Scan for the cell matching the given text and deliver its [X, Y] coordinate at center. 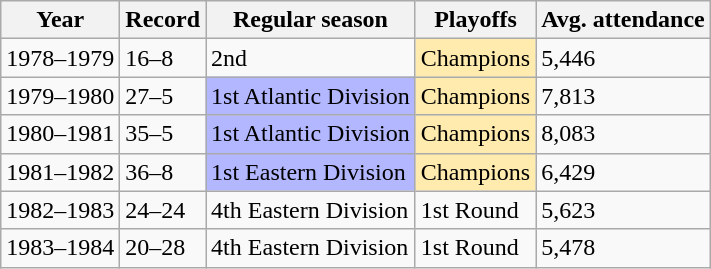
1983–1984 [60, 248]
7,813 [624, 96]
35–5 [163, 134]
1st Eastern Division [311, 172]
8,083 [624, 134]
1982–1983 [60, 210]
1978–1979 [60, 58]
5,446 [624, 58]
24–24 [163, 210]
1981–1982 [60, 172]
5,623 [624, 210]
27–5 [163, 96]
Avg. attendance [624, 20]
Year [60, 20]
6,429 [624, 172]
16–8 [163, 58]
5,478 [624, 248]
20–28 [163, 248]
2nd [311, 58]
Regular season [311, 20]
Record [163, 20]
Playoffs [475, 20]
36–8 [163, 172]
1980–1981 [60, 134]
1979–1980 [60, 96]
